Determine the [X, Y] coordinate at the center of the cell enclosing the given text.  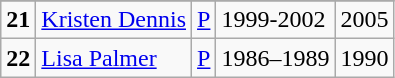
1986–1989 [276, 58]
2005 [364, 20]
1990 [364, 58]
1999-2002 [276, 20]
22 [18, 58]
21 [18, 20]
Kristen Dennis [114, 20]
Lisa Palmer [114, 58]
